Detect which cell encompasses the target text, then output its (x, y) center coordinate. 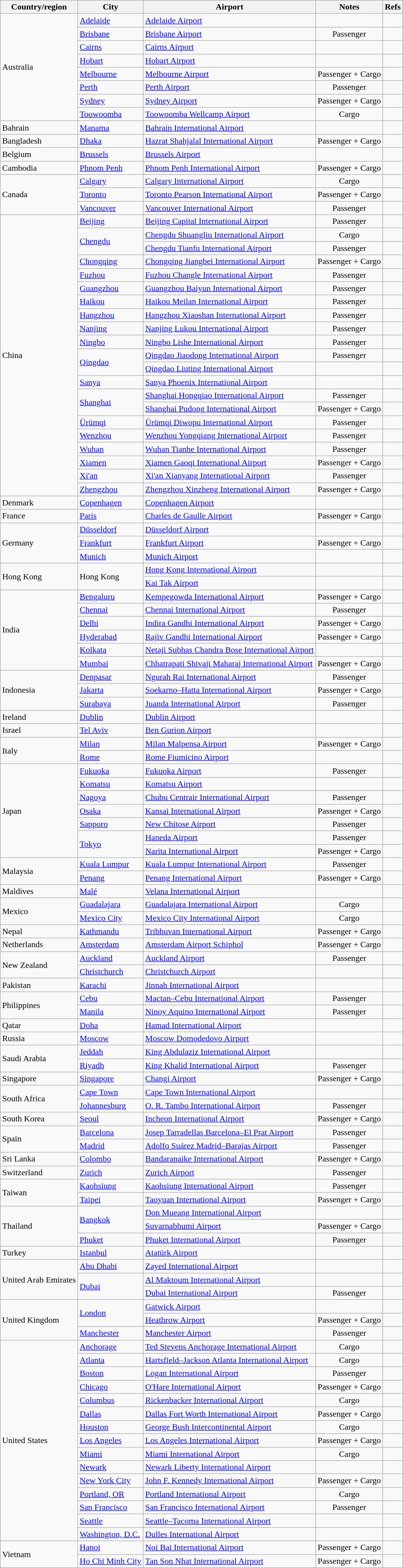
Kai Tak Airport (230, 583)
Munich Airport (230, 556)
Sanya (110, 382)
Dhaka (110, 141)
George Bush Intercontinental Airport (230, 1427)
Delhi (110, 623)
Düsseldorf Airport (230, 529)
Charles de Gaulle Airport (230, 516)
Indonesia (39, 690)
Wuhan Tianhe International Airport (230, 449)
San Francisco International Airport (230, 1507)
Noi Bai International Airport (230, 1548)
Taoyuan International Airport (230, 1199)
Surabaya (110, 704)
Melbourne Airport (230, 74)
Fukuoka Airport (230, 770)
New Zealand (39, 965)
Copenhagen (110, 503)
Ninoy Aquino International Airport (230, 1012)
Manama (110, 127)
Hyderabad (110, 637)
Italy (39, 750)
Jeddah (110, 1052)
South Africa (39, 1099)
Cape Town International Airport (230, 1092)
Frankfurt (110, 543)
Ürümqi (110, 422)
Beijing Capital International Airport (230, 221)
Juanda International Airport (230, 704)
Ürümqi Diwopu International Airport (230, 422)
Shanghai Pudong International Airport (230, 409)
Perth (110, 87)
Auckland (110, 958)
Indira Gandhi International Airport (230, 623)
Don Mueang International Airport (230, 1213)
London (110, 1313)
Chengdu (110, 241)
Tan Son Nhat International Airport (230, 1561)
Mactan–Cebu International Airport (230, 998)
Los Angeles International Airport (230, 1440)
Wenzhou (110, 436)
Hangzhou Xiaoshan International Airport (230, 315)
Mexico City (110, 918)
Washington, D.C. (110, 1534)
Chengdu Shuangliu International Airport (230, 235)
Zayed International Airport (230, 1266)
Toronto (110, 195)
United Arab Emirates (39, 1280)
Pakistan (39, 985)
Kaohsiung (110, 1186)
Fuzhou Changle International Airport (230, 275)
Bengaluru (110, 597)
Australia (39, 67)
Houston (110, 1427)
Rickenbacker International Airport (230, 1400)
Dallas Fort Worth International Airport (230, 1413)
Moscow Domodedovo Airport (230, 1039)
Russia (39, 1039)
Christchurch (110, 971)
Hartsfield–Jackson Atlanta International Airport (230, 1360)
Guangzhou Baiyun International Airport (230, 288)
Xiamen Gaoqi International Airport (230, 462)
Manchester (110, 1333)
Kolkata (110, 650)
Hangzhou (110, 315)
Haikou Meilan International Airport (230, 302)
Guangzhou (110, 288)
City (110, 7)
Hazrat Shahjalal International Airport (230, 141)
Miami (110, 1454)
Qingdao (110, 362)
Dulles International Airport (230, 1534)
Rome Fiumicino Airport (230, 757)
United Kingdom (39, 1320)
Zurich Airport (230, 1172)
Cairns (110, 47)
Philippines (39, 1005)
Johannesburg (110, 1106)
Manila (110, 1012)
Japan (39, 811)
Wuhan (110, 449)
Chhatrapati Shivaji Maharaj International Airport (230, 663)
Boston (110, 1373)
Ningbo Lishe International Airport (230, 342)
Bahrain (39, 127)
Kuala Lumpur International Airport (230, 864)
Newark Liberty International Airport (230, 1467)
Portland, OR (110, 1494)
Zhengzhou (110, 489)
Frankfurt Airport (230, 543)
Ireland (39, 717)
Chennai (110, 610)
Bandaranaike International Airport (230, 1159)
Kuala Lumpur (110, 864)
Hobart Airport (230, 61)
Colombo (110, 1159)
Karachi (110, 985)
Adelaide Airport (230, 20)
Refs (393, 7)
Spain (39, 1139)
Jinnah International Airport (230, 985)
Phuket (110, 1239)
Malaysia (39, 871)
Riyadh (110, 1065)
Sydney Airport (230, 101)
Al Maktoum International Airport (230, 1280)
Guadalajara International Airport (230, 905)
King Abdulaziz International Airport (230, 1052)
France (39, 516)
Soekarno–Hatta International Airport (230, 690)
Vancouver (110, 208)
Rome (110, 757)
Amsterdam Airport Schiphol (230, 945)
Denmark (39, 503)
Anchorage (110, 1347)
Taiwan (39, 1192)
San Francisco (110, 1507)
Germany (39, 543)
Vietnam (39, 1554)
Hanoi (110, 1548)
Guadalajara (110, 905)
Xi'an (110, 476)
Saudi Arabia (39, 1059)
Shanghai (110, 402)
Auckland Airport (230, 958)
King Khalid International Airport (230, 1065)
Bahrain International Airport (230, 127)
Doha (110, 1025)
Suvarnabhumi Airport (230, 1226)
Calgary (110, 181)
Wenzhou Yongqiang International Airport (230, 436)
Toowoomba (110, 114)
Velana International Airport (230, 891)
Phnom Penh International Airport (230, 168)
Hamad International Airport (230, 1025)
Belgium (39, 154)
Sanya Phoenix International Airport (230, 382)
Ngurah Rai International Airport (230, 677)
Tokyo (110, 844)
Dublin Airport (230, 717)
Moscow (110, 1039)
Columbus (110, 1400)
Ted Stevens Anchorage International Airport (230, 1347)
Cape Town (110, 1092)
Qatar (39, 1025)
Ben Gurion Airport (230, 730)
Portland International Airport (230, 1494)
Chicago (110, 1387)
Josep Tarradellas Barcelona–El Prat Airport (230, 1132)
Toowoomba Wellcamp Airport (230, 114)
Ningbo (110, 342)
Heathrow Airport (230, 1320)
Chongqing Jiangbei International Airport (230, 262)
Dubai International Airport (230, 1293)
Cambodia (39, 168)
Paris (110, 516)
Chennai International Airport (230, 610)
Nanjing Lukou International Airport (230, 328)
Tribhuvan International Airport (230, 931)
Adelaide (110, 20)
Sapporo (110, 824)
Milan (110, 744)
Miami International Airport (230, 1454)
Atatürk Airport (230, 1253)
Nepal (39, 931)
Kempegowda International Airport (230, 597)
Notes (350, 7)
Hobart (110, 61)
Israel (39, 730)
O'Hare International Airport (230, 1387)
Penang (110, 878)
Christchurch Airport (230, 971)
Sri Lanka (39, 1159)
Mumbai (110, 663)
South Korea (39, 1119)
Switzerland (39, 1172)
O. R. Tambo International Airport (230, 1106)
Fuzhou (110, 275)
Istanbul (110, 1253)
Chengdu Tianfu International Airport (230, 248)
Mexico (39, 911)
Brussels Airport (230, 154)
Atlanta (110, 1360)
Shanghai Hongqiao International Airport (230, 396)
Düsseldorf (110, 529)
Penang International Airport (230, 878)
Zhengzhou Xinzheng International Airport (230, 489)
Rajiv Gandhi International Airport (230, 637)
Zurich (110, 1172)
Ho Chi Minh City (110, 1561)
Bangkok (110, 1219)
Netaji Subhas Chandra Bose International Airport (230, 650)
Los Angeles (110, 1440)
Cairns Airport (230, 47)
Jakarta (110, 690)
Sydney (110, 101)
Adolfo Suárez Madrid–Barajas Airport (230, 1146)
John F. Kennedy International Airport (230, 1481)
Malé (110, 891)
Chongqing (110, 262)
Logan International Airport (230, 1373)
Haneda Airport (230, 838)
Nagoya (110, 797)
Kaohsiung International Airport (230, 1186)
Komatsu (110, 784)
Incheon International Airport (230, 1119)
New York City (110, 1481)
Manchester Airport (230, 1333)
Cebu (110, 998)
Komatsu Airport (230, 784)
Airport (230, 7)
Newark (110, 1467)
Phuket International Airport (230, 1239)
Country/region (39, 7)
Nanjing (110, 328)
Melbourne (110, 74)
Barcelona (110, 1132)
Chubu Centrair International Airport (230, 797)
Milan Malpensa Airport (230, 744)
Thailand (39, 1226)
Copenhagen Airport (230, 503)
Turkey (39, 1253)
Calgary International Airport (230, 181)
China (39, 355)
Kathmandu (110, 931)
Amsterdam (110, 945)
Munich (110, 556)
Brisbane Airport (230, 34)
Perth Airport (230, 87)
New Chitose Airport (230, 824)
Bangladesh (39, 141)
Dallas (110, 1413)
Kansai International Airport (230, 811)
Denpasar (110, 677)
United States (39, 1440)
Xiamen (110, 462)
Fukuoka (110, 770)
Dublin (110, 717)
Hong Kong International Airport (230, 569)
Abu Dhabi (110, 1266)
Vancouver International Airport (230, 208)
Toronto Pearson International Airport (230, 195)
India (39, 630)
Gatwick Airport (230, 1306)
Canada (39, 195)
Taipei (110, 1199)
Xi'an Xianyang International Airport (230, 476)
Narita International Airport (230, 851)
Madrid (110, 1146)
Netherlands (39, 945)
Changi Airport (230, 1079)
Maldives (39, 891)
Qingdao Liuting International Airport (230, 369)
Beijing (110, 221)
Brisbane (110, 34)
Tel Aviv (110, 730)
Dubai (110, 1286)
Osaka (110, 811)
Seattle (110, 1521)
Qingdao Jiaodong International Airport (230, 355)
Haikou (110, 302)
Mexico City International Airport (230, 918)
Seattle–Tacoma International Airport (230, 1521)
Seoul (110, 1119)
Phnom Penh (110, 168)
Brussels (110, 154)
